Scan for the cell matching the given text and deliver its (x, y) coordinate at center. 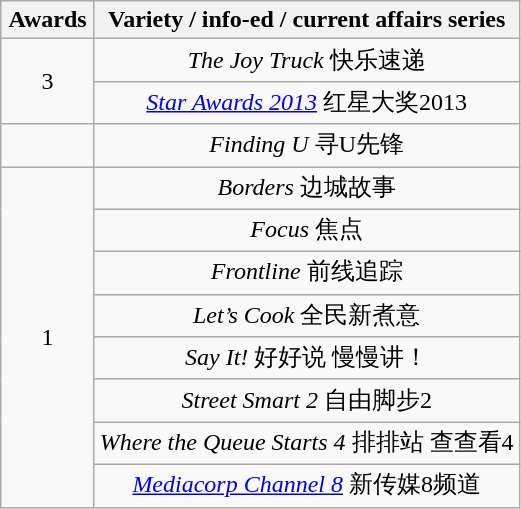
Focus 焦点 (306, 230)
Variety / info-ed / current affairs series (306, 20)
Say It! 好好说 慢慢讲！ (306, 358)
3 (48, 82)
Finding U 寻U先锋 (306, 146)
1 (48, 336)
Star Awards 2013 红星大奖2013 (306, 102)
Where the Queue Starts 4 排排站 查查看4 (306, 444)
Let’s Cook 全民新煮意 (306, 316)
Awards (48, 20)
Mediacorp Channel 8 新传媒8频道 (306, 486)
The Joy Truck 快乐速递 (306, 60)
Borders 边城故事 (306, 188)
Street Smart 2 自由脚步2 (306, 400)
Frontline 前线追踪 (306, 274)
